Extract the [X, Y] coordinate from the center of the cell holding the provided text.  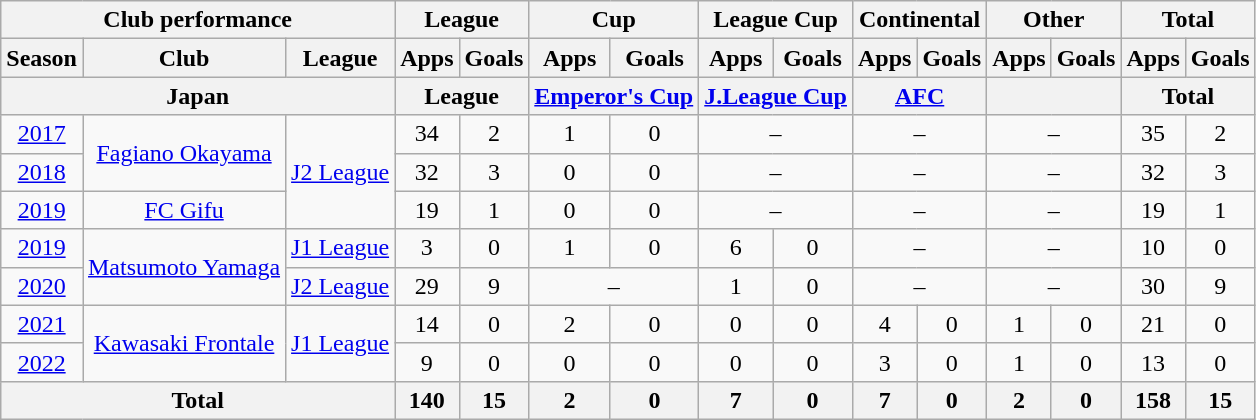
34 [427, 134]
Club performance [198, 20]
140 [427, 400]
Matsumoto Yamaga [184, 267]
2017 [42, 134]
13 [1153, 362]
21 [1153, 324]
Season [42, 58]
2022 [42, 362]
Fagiano Okayama [184, 153]
Other [1054, 20]
29 [427, 286]
Cup [614, 20]
30 [1153, 286]
6 [736, 248]
35 [1153, 134]
2020 [42, 286]
League Cup [776, 20]
Continental [919, 20]
J.League Cup [776, 96]
4 [884, 324]
14 [427, 324]
Club [184, 58]
Kawasaki Frontale [184, 343]
FC Gifu [184, 210]
Japan [198, 96]
2021 [42, 324]
2018 [42, 172]
AFC [919, 96]
158 [1153, 400]
Emperor's Cup [614, 96]
10 [1153, 248]
